Identify which cell holds the provided text, then report its [x, y] central coordinate. 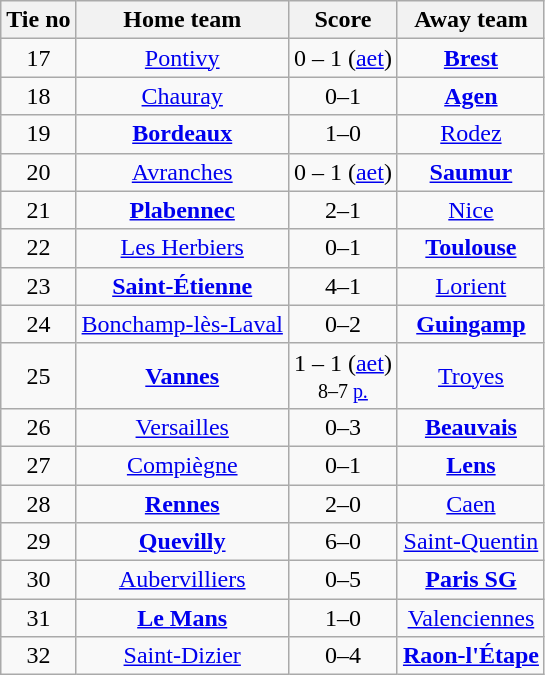
Agen [470, 96]
20 [38, 172]
2–1 [342, 210]
25 [38, 376]
Saint-Quentin [470, 542]
6–0 [342, 542]
Troyes [470, 376]
26 [38, 427]
Home team [182, 20]
Saint-Dizier [182, 656]
17 [38, 58]
27 [38, 465]
Toulouse [470, 248]
0–3 [342, 427]
Brest [470, 58]
Le Mans [182, 618]
Compiègne [182, 465]
Aubervilliers [182, 580]
Chauray [182, 96]
28 [38, 503]
Saumur [470, 172]
Pontivy [182, 58]
Bordeaux [182, 134]
2–0 [342, 503]
Beauvais [470, 427]
1 – 1 (aet)8–7 p. [342, 376]
Vannes [182, 376]
Lorient [470, 286]
Nice [470, 210]
Saint-Étienne [182, 286]
Lens [470, 465]
18 [38, 96]
Caen [470, 503]
19 [38, 134]
24 [38, 324]
31 [38, 618]
0–4 [342, 656]
Raon-l'Étape [470, 656]
Guingamp [470, 324]
21 [38, 210]
4–1 [342, 286]
22 [38, 248]
29 [38, 542]
Avranches [182, 172]
Rodez [470, 134]
32 [38, 656]
0–2 [342, 324]
Versailles [182, 427]
Tie no [38, 20]
Plabennec [182, 210]
Rennes [182, 503]
Away team [470, 20]
Bonchamp-lès-Laval [182, 324]
Paris SG [470, 580]
30 [38, 580]
Score [342, 20]
Quevilly [182, 542]
Valenciennes [470, 618]
23 [38, 286]
Les Herbiers [182, 248]
0–5 [342, 580]
